Return [X, Y] of the center of cell containing provided text 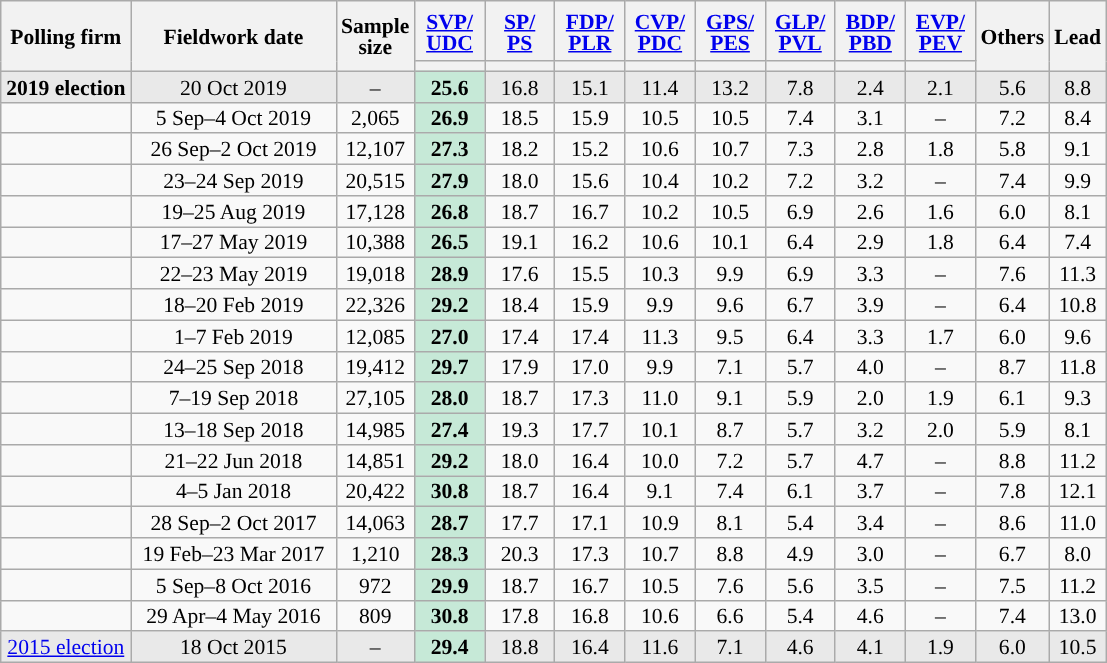
8.4 [1078, 118]
5.8 [1012, 150]
18–20 Feb 2019 [234, 304]
22–23 May 2019 [234, 274]
GPS/PES [730, 31]
29.4 [449, 648]
Fieldwork date [234, 36]
4.9 [800, 554]
26.5 [449, 242]
27.0 [449, 336]
26.9 [449, 118]
14,985 [375, 430]
19,018 [375, 274]
SP/PS [520, 31]
18.8 [520, 648]
22,326 [375, 304]
1–7 Feb 2019 [234, 336]
20,515 [375, 180]
17–27 May 2019 [234, 242]
19 Feb–23 Mar 2017 [234, 554]
10,388 [375, 242]
28.0 [449, 398]
29.9 [449, 584]
26 Sep–2 Oct 2019 [234, 150]
17,128 [375, 212]
17.6 [520, 274]
17.9 [520, 366]
7.3 [800, 150]
9.5 [730, 336]
4.0 [870, 366]
19.3 [520, 430]
19,412 [375, 366]
972 [375, 584]
2.6 [870, 212]
19–25 Aug 2019 [234, 212]
21–22 Jun 2018 [234, 460]
29 Apr–4 May 2016 [234, 616]
10.3 [660, 274]
27.4 [449, 430]
2019 election [66, 86]
10.8 [1078, 304]
7–19 Sep 2018 [234, 398]
7.5 [1012, 584]
3.1 [870, 118]
2.9 [870, 242]
27.9 [449, 180]
18.2 [520, 150]
15.1 [590, 86]
Others [1012, 36]
809 [375, 616]
3.0 [870, 554]
Samplesize [375, 36]
28.3 [449, 554]
17.1 [590, 522]
29.7 [449, 366]
8.6 [1012, 522]
2,065 [375, 118]
5 Sep–8 Oct 2016 [234, 584]
13–18 Sep 2018 [234, 430]
13.0 [1078, 616]
8.0 [1078, 554]
11.6 [660, 648]
20,422 [375, 492]
EVP/PEV [940, 31]
2.8 [870, 150]
12,107 [375, 150]
15.6 [590, 180]
2.4 [870, 86]
5 Sep–4 Oct 2019 [234, 118]
26.8 [449, 212]
BDP/PBD [870, 31]
24–25 Sep 2018 [234, 366]
3.5 [870, 584]
4.7 [870, 460]
18.5 [520, 118]
12.1 [1078, 492]
14,063 [375, 522]
3.4 [870, 522]
1.7 [940, 336]
10.0 [660, 460]
2.1 [940, 86]
10.4 [660, 180]
27.3 [449, 150]
27,105 [375, 398]
6.6 [730, 616]
20.3 [520, 554]
CVP/PDC [660, 31]
14,851 [375, 460]
28.9 [449, 274]
18 Oct 2015 [234, 648]
1.6 [940, 212]
1,210 [375, 554]
4–5 Jan 2018 [234, 492]
13.2 [730, 86]
Polling firm [66, 36]
3.9 [870, 304]
2015 election [66, 648]
17.0 [590, 366]
FDP/PLR [590, 31]
28 Sep–2 Oct 2017 [234, 522]
16.2 [590, 242]
12,085 [375, 336]
18.4 [520, 304]
GLP/PVL [800, 31]
4.1 [870, 648]
25.6 [449, 86]
11.4 [660, 86]
17.8 [520, 616]
SVP/UDC [449, 31]
28.7 [449, 522]
3.7 [870, 492]
10.9 [660, 522]
15.5 [590, 274]
23–24 Sep 2019 [234, 180]
9.3 [1078, 398]
20 Oct 2019 [234, 86]
Lead [1078, 36]
15.2 [590, 150]
19.1 [520, 242]
11.8 [1078, 366]
